Pinpoint the cell where the given text exists, returning its (X, Y) midpoint coordinate. 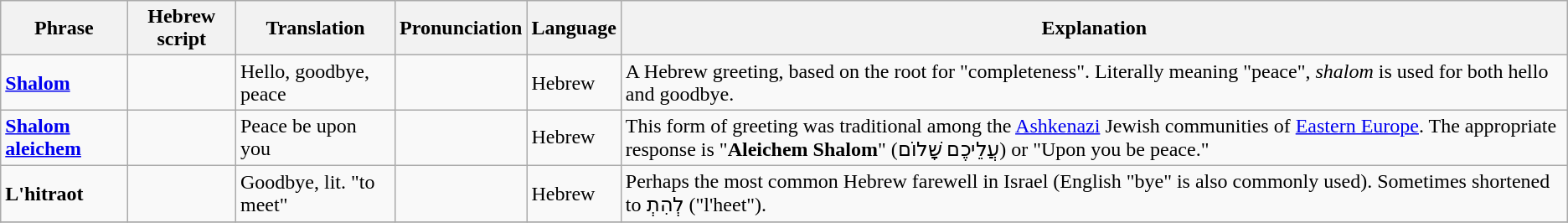
Translation (315, 29)
Shalom aleichem (64, 137)
Goodbye, lit. "to meet" (315, 193)
L'hitraot (64, 193)
A Hebrew greeting, based on the root for "completeness". Literally meaning "peace", shalom is used for both hello and goodbye. (1094, 82)
Hebrew script (181, 29)
Explanation (1094, 29)
Peace be upon you (315, 137)
Phrase (64, 29)
Hello, goodbye, peace (315, 82)
Shalom (64, 82)
Pronunciation (461, 29)
Perhaps the most common Hebrew farewell in Israel (English "bye" is also commonly used). Sometimes shortened to לְהִתְ ("l'heet"). (1094, 193)
Language (574, 29)
